Return (X, Y) of the center of cell containing provided text 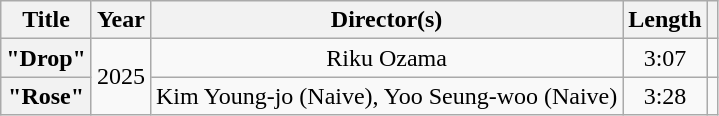
Length (665, 20)
Title (46, 20)
3:07 (665, 58)
Kim Young-jo (Naive), Yoo Seung-woo (Naive) (386, 96)
Director(s) (386, 20)
Riku Ozama (386, 58)
3:28 (665, 96)
Year (120, 20)
"Rose" (46, 96)
2025 (120, 77)
"Drop" (46, 58)
